Output the (X, Y) coordinate of the center of the cell containing the given text.  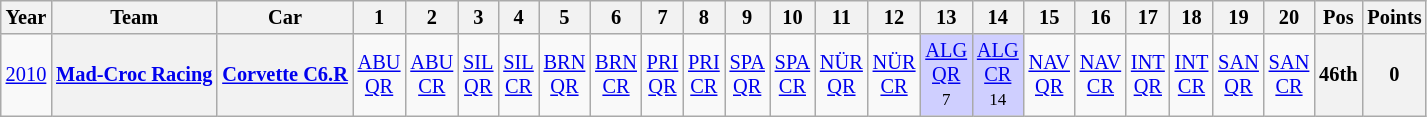
18 (1192, 17)
Mad-Croc Racing (134, 75)
NAVQR (1050, 75)
Car (284, 17)
10 (792, 17)
SANQR (1238, 75)
16 (1100, 17)
ABUCR (432, 75)
2010 (26, 75)
17 (1148, 17)
INTQR (1148, 75)
SPAQR (748, 75)
14 (998, 17)
5 (565, 17)
BRNCR (616, 75)
6 (616, 17)
Points (1394, 17)
SANCR (1289, 75)
1 (380, 17)
Corvette C6.R (284, 75)
SILQR (478, 75)
INTCR (1192, 75)
12 (894, 17)
SILCR (518, 75)
4 (518, 17)
11 (842, 17)
Pos (1338, 17)
BRNQR (565, 75)
7 (662, 17)
NÜRQR (842, 75)
NÜRCR (894, 75)
15 (1050, 17)
PRICR (704, 75)
3 (478, 17)
9 (748, 17)
ALGCR14 (998, 75)
8 (704, 17)
ALGQR7 (946, 75)
ABUQR (380, 75)
2 (432, 17)
46th (1338, 75)
19 (1238, 17)
13 (946, 17)
20 (1289, 17)
0 (1394, 75)
NAVCR (1100, 75)
Year (26, 17)
SPACR (792, 75)
PRIQR (662, 75)
Team (134, 17)
